Capture the cell that displays the provided text and extract its [X, Y] central coordinate. 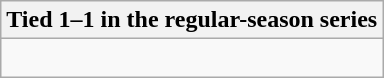
Tied 1–1 in the regular-season series [192, 20]
